Pinpoint the cell where the given text exists, returning its [X, Y] midpoint coordinate. 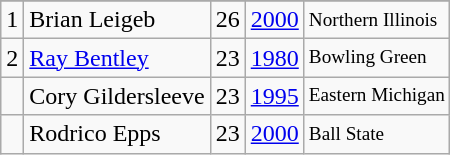
Bowling Green [376, 58]
1 [12, 20]
Cory Gildersleeve [117, 96]
Eastern Michigan [376, 96]
1995 [274, 96]
Ray Bentley [117, 58]
Brian Leigeb [117, 20]
Northern Illinois [376, 20]
1980 [274, 58]
2 [12, 58]
Rodrico Epps [117, 134]
Ball State [376, 134]
26 [228, 20]
